Return the (X, Y) coordinate for the center point of the cell that contains the specified text.  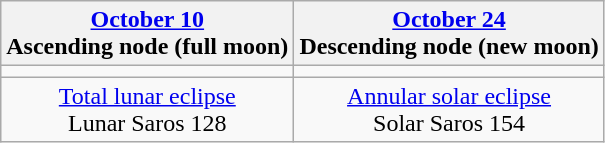
October 10Ascending node (full moon) (148, 34)
Annular solar eclipseSolar Saros 154 (449, 110)
October 24Descending node (new moon) (449, 34)
Total lunar eclipseLunar Saros 128 (148, 110)
